Determine the (X, Y) coordinate at the center of the cell enclosing the given text.  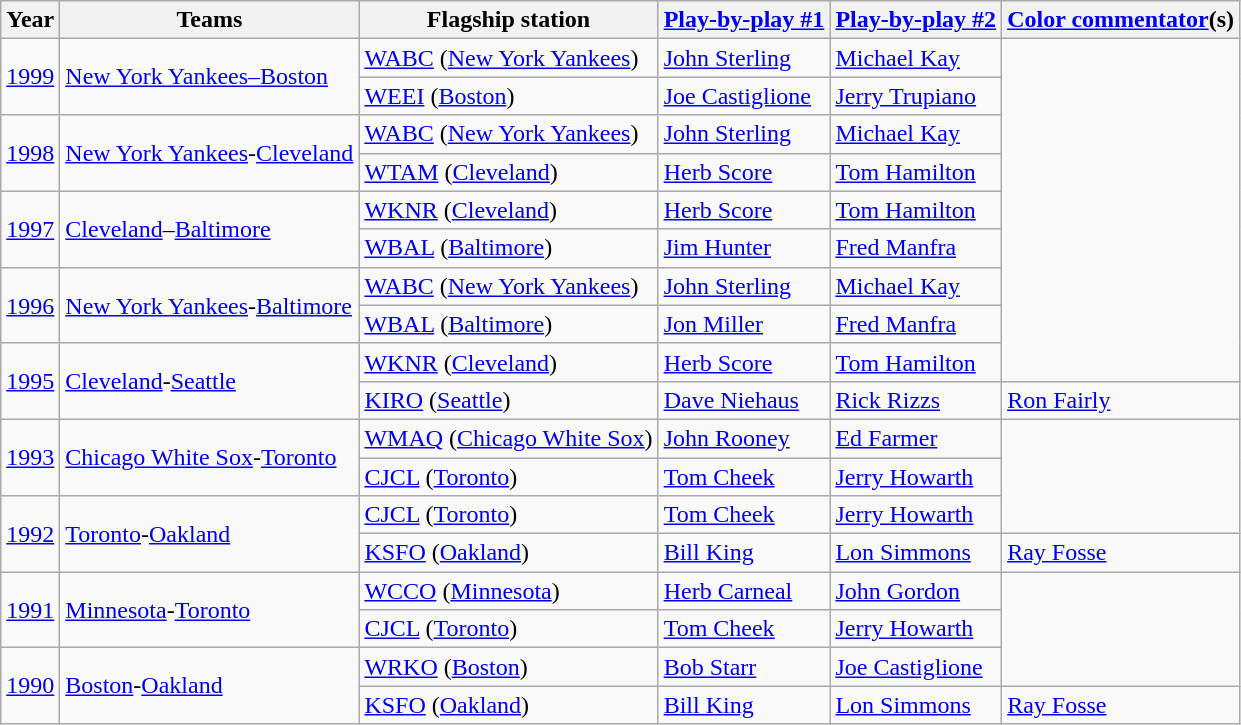
1995 (30, 381)
Chicago White Sox-Toronto (210, 457)
1999 (30, 77)
Dave Niehaus (744, 400)
New York Yankees-Baltimore (210, 305)
John Gordon (916, 591)
1997 (30, 229)
WEEI (Boston) (508, 96)
Play-by-play #2 (916, 20)
Cleveland–Baltimore (210, 229)
WMAQ (Chicago White Sox) (508, 438)
New York Yankees-Cleveland (210, 153)
WTAM (Cleveland) (508, 172)
Boston-Oakland (210, 686)
1991 (30, 610)
Teams (210, 20)
Bob Starr (744, 667)
Toronto-Oakland (210, 534)
Ed Farmer (916, 438)
New York Yankees–Boston (210, 77)
Flagship station (508, 20)
1992 (30, 534)
Jerry Trupiano (916, 96)
John Rooney (744, 438)
Play-by-play #1 (744, 20)
WCCO (Minnesota) (508, 591)
Rick Rizzs (916, 400)
Ron Fairly (1121, 400)
Color commentator(s) (1121, 20)
Herb Carneal (744, 591)
1998 (30, 153)
WRKO (Boston) (508, 667)
Year (30, 20)
Cleveland-Seattle (210, 381)
Jim Hunter (744, 248)
1990 (30, 686)
1996 (30, 305)
KIRO (Seattle) (508, 400)
Jon Miller (744, 324)
1993 (30, 457)
Minnesota-Toronto (210, 610)
